Provide the [X, Y] coordinate of the cell's center where the given text is located.  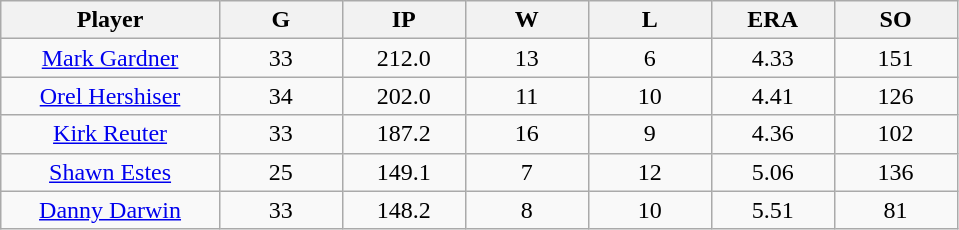
IP [404, 20]
81 [896, 210]
4.36 [772, 134]
12 [650, 172]
Danny Darwin [110, 210]
G [280, 20]
126 [896, 96]
34 [280, 96]
4.41 [772, 96]
Mark Gardner [110, 58]
187.2 [404, 134]
7 [526, 172]
W [526, 20]
6 [650, 58]
SO [896, 20]
Player [110, 20]
Kirk Reuter [110, 134]
9 [650, 134]
151 [896, 58]
136 [896, 172]
11 [526, 96]
16 [526, 134]
5.51 [772, 210]
8 [526, 210]
5.06 [772, 172]
212.0 [404, 58]
148.2 [404, 210]
4.33 [772, 58]
25 [280, 172]
102 [896, 134]
13 [526, 58]
149.1 [404, 172]
202.0 [404, 96]
L [650, 20]
Shawn Estes [110, 172]
Orel Hershiser [110, 96]
ERA [772, 20]
